Detect which cell encompasses the target text, then output its (X, Y) center coordinate. 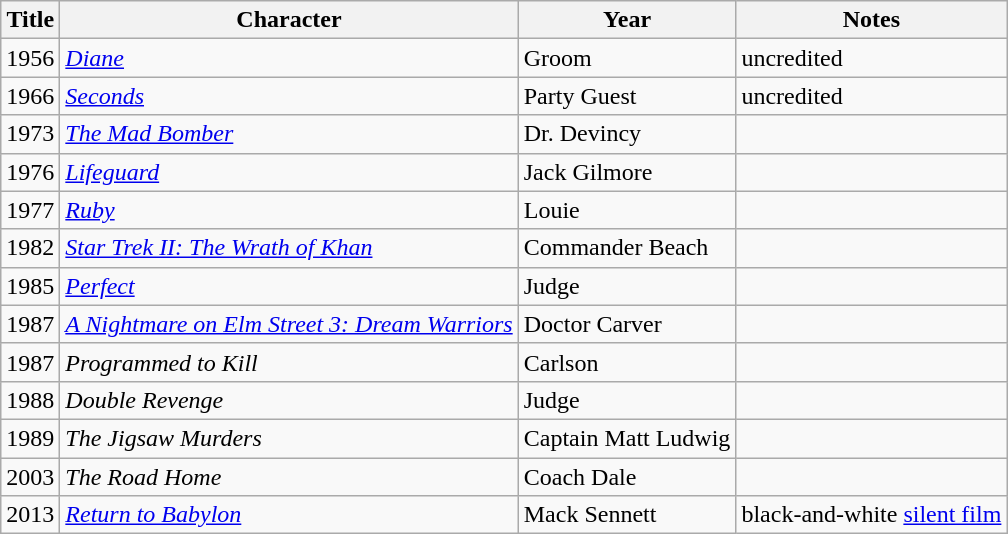
The Road Home (289, 477)
1988 (30, 400)
Dr. Devincy (627, 134)
Carlson (627, 362)
Coach Dale (627, 477)
Notes (872, 20)
Diane (289, 58)
1976 (30, 172)
1989 (30, 438)
Jack Gilmore (627, 172)
Ruby (289, 210)
1966 (30, 96)
2013 (30, 515)
black-and-white silent film (872, 515)
Title (30, 20)
Commander Beach (627, 248)
Return to Babylon (289, 515)
Party Guest (627, 96)
Louie (627, 210)
1956 (30, 58)
The Jigsaw Murders (289, 438)
Year (627, 20)
Captain Matt Ludwig (627, 438)
Perfect (289, 286)
1977 (30, 210)
1985 (30, 286)
2003 (30, 477)
Groom (627, 58)
The Mad Bomber (289, 134)
Double Revenge (289, 400)
Character (289, 20)
Mack Sennett (627, 515)
Star Trek II: The Wrath of Khan (289, 248)
Programmed to Kill (289, 362)
Doctor Carver (627, 324)
1982 (30, 248)
Seconds (289, 96)
A Nightmare on Elm Street 3: Dream Warriors (289, 324)
1973 (30, 134)
Lifeguard (289, 172)
